For the text-containing cell, return its midpoint in (X, Y) coordinate format. 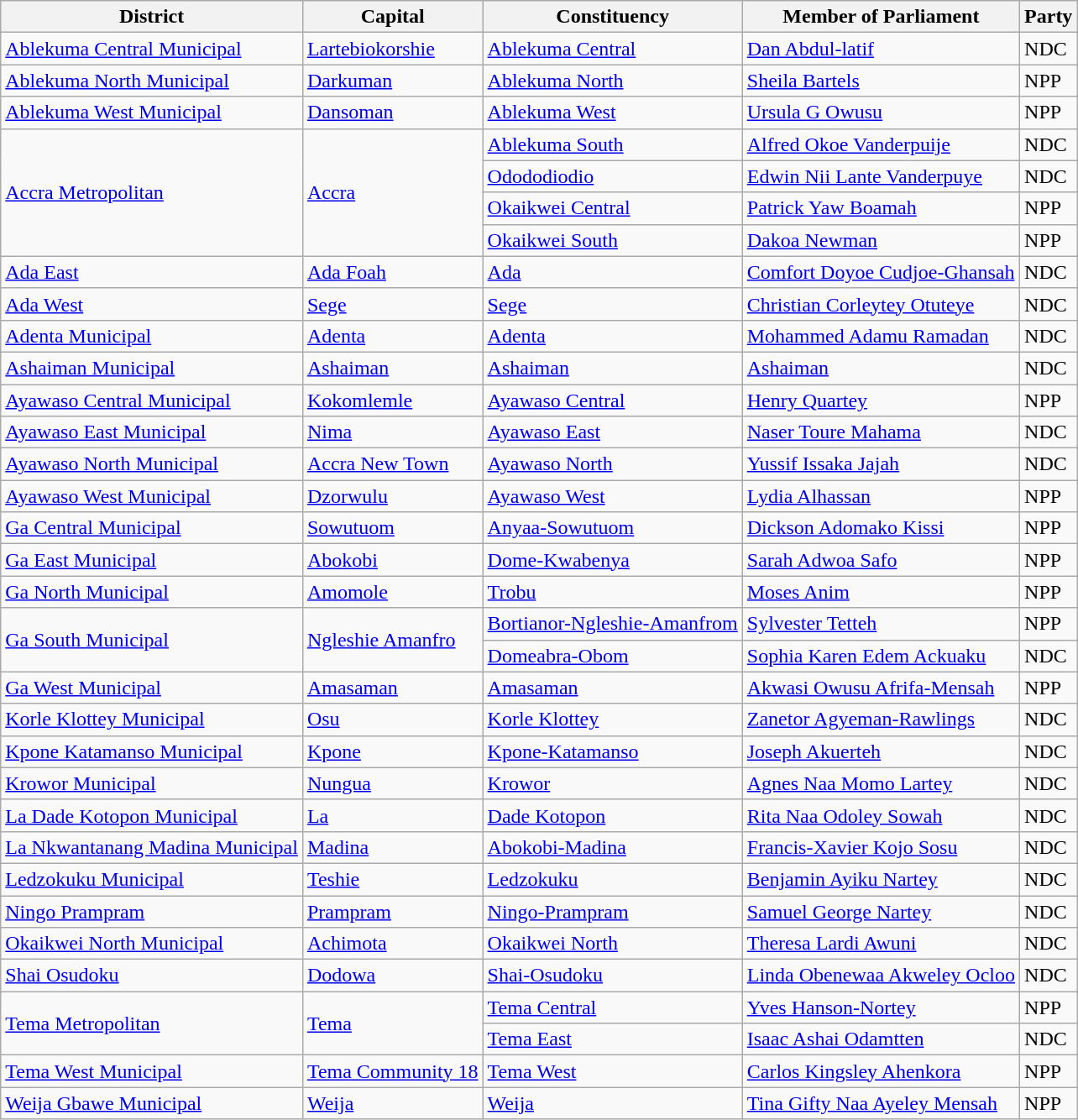
Teshie (393, 879)
Abokobi-Madina (613, 847)
Ningo Prampram (152, 911)
Ablekuma North (613, 81)
Rita Naa Odoley Sowah (881, 815)
Okaikwei North (613, 944)
Dzorwulu (393, 496)
Party (1049, 17)
Ada Foah (393, 272)
Moses Anim (881, 592)
Nima (393, 432)
Ayawaso West (613, 496)
Korle Klottey Municipal (152, 720)
Dickson Adomako Kissi (881, 528)
Sophia Karen Edem Ackuaku (881, 656)
Shai-Osudoku (613, 976)
Krowor Municipal (152, 783)
Dan Abdul-latif (881, 49)
Joseph Akuerteh (881, 751)
Ablekuma West Municipal (152, 113)
Trobu (613, 592)
Okaikwei South (613, 240)
Constituency (613, 17)
Darkuman (393, 81)
Dakoa Newman (881, 240)
Ablekuma South (613, 144)
Ga East Municipal (152, 560)
Weija Gbawe Municipal (152, 1103)
Sowutuom (393, 528)
Member of Parliament (881, 17)
Ayawaso Central (613, 400)
Ngleshie Amanfro (393, 640)
Henry Quartey (881, 400)
Samuel George Nartey (881, 911)
Ayawaso East (613, 432)
Kpone Katamanso Municipal (152, 751)
Ablekuma North Municipal (152, 81)
La Dade Kotopon Municipal (152, 815)
Sheila Bartels (881, 81)
Mohammed Adamu Ramadan (881, 336)
Kpone-Katamanso (613, 751)
Lydia Alhassan (881, 496)
Tema Metropolitan (152, 1023)
Tema West (613, 1071)
Lartebiokorshie (393, 49)
Achimota (393, 944)
Dansoman (393, 113)
Tina Gifty Naa Ayeley Mensah (881, 1103)
Ayawaso North Municipal (152, 464)
Osu (393, 720)
Tema East (613, 1039)
Tema (393, 1023)
Ledzokuku Municipal (152, 879)
Ablekuma Central (613, 49)
Edwin Nii Lante Vanderpuye (881, 176)
Patrick Yaw Boamah (881, 208)
Shai Osudoku (152, 976)
Amomole (393, 592)
Ashaiman Municipal (152, 368)
Ga Central Municipal (152, 528)
Odododiodio (613, 176)
Ada (613, 272)
Bortianor-Ngleshie-Amanfrom (613, 624)
Abokobi (393, 560)
Tema West Municipal (152, 1071)
Korle Klottey (613, 720)
Isaac Ashai Odamtten (881, 1039)
Ada West (152, 304)
Comfort Doyoe Cudjoe-Ghansah (881, 272)
Adenta Municipal (152, 336)
Zanetor Agyeman-Rawlings (881, 720)
Accra Metropolitan (152, 192)
Prampram (393, 911)
Ga South Municipal (152, 640)
Ayawaso West Municipal (152, 496)
Francis-Xavier Kojo Sosu (881, 847)
Nungua (393, 783)
Okaikwei North Municipal (152, 944)
Okaikwei Central (613, 208)
La (393, 815)
Sylvester Tetteh (881, 624)
Ablekuma West (613, 113)
Dome-Kwabenya (613, 560)
Ningo-Prampram (613, 911)
Kokomlemle (393, 400)
Theresa Lardi Awuni (881, 944)
Ursula G Owusu (881, 113)
Tema Community 18 (393, 1071)
Ayawaso North (613, 464)
Akwasi Owusu Afrifa-Mensah (881, 688)
Ayawaso East Municipal (152, 432)
Yves Hanson-Nortey (881, 1007)
Domeabra-Obom (613, 656)
Kpone (393, 751)
Tema Central (613, 1007)
Sarah Adwoa Safo (881, 560)
Ga West Municipal (152, 688)
Ledzokuku (613, 879)
Dodowa (393, 976)
Agnes Naa Momo Lartey (881, 783)
Capital (393, 17)
Naser Toure Mahama (881, 432)
Accra New Town (393, 464)
Carlos Kingsley Ahenkora (881, 1071)
Yussif Issaka Jajah (881, 464)
Alfred Okoe Vanderpuije (881, 144)
Ada East (152, 272)
Anyaa-Sowutuom (613, 528)
Ayawaso Central Municipal (152, 400)
Accra (393, 192)
Dade Kotopon (613, 815)
Madina (393, 847)
Ga North Municipal (152, 592)
Krowor (613, 783)
Christian Corleytey Otuteye (881, 304)
Ablekuma Central Municipal (152, 49)
La Nkwantanang Madina Municipal (152, 847)
District (152, 17)
Linda Obenewaa Akweley Ocloo (881, 976)
Benjamin Ayiku Nartey (881, 879)
